Extract the (x, y) coordinate from the center of the cell holding the provided text.  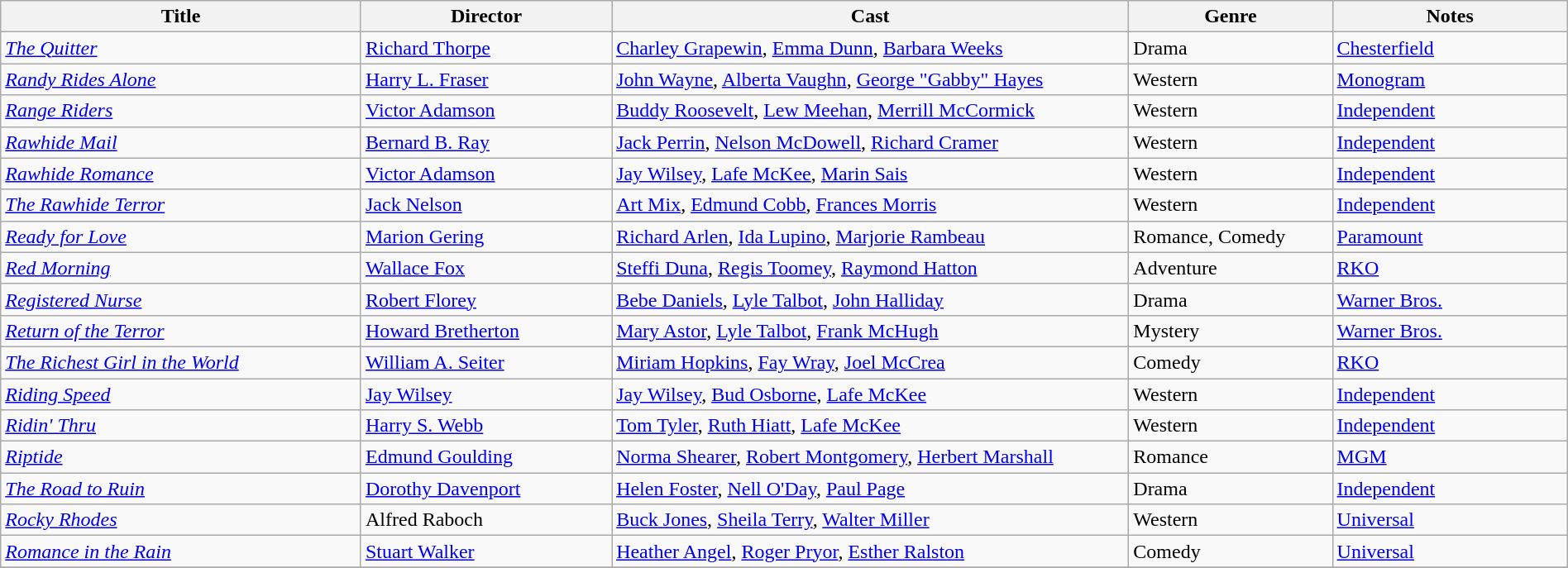
Jack Nelson (486, 205)
Jack Perrin, Nelson McDowell, Richard Cramer (870, 142)
Bernard B. Ray (486, 142)
Richard Thorpe (486, 48)
Helen Foster, Nell O'Day, Paul Page (870, 489)
Cast (870, 17)
Ridin' Thru (181, 426)
Adventure (1231, 268)
Red Morning (181, 268)
Tom Tyler, Ruth Hiatt, Lafe McKee (870, 426)
Title (181, 17)
Jay Wilsey, Bud Osborne, Lafe McKee (870, 394)
Edmund Goulding (486, 457)
Harry S. Webb (486, 426)
Robert Florey (486, 299)
Notes (1450, 17)
Jay Wilsey (486, 394)
Mary Astor, Lyle Talbot, Frank McHugh (870, 331)
The Road to Ruin (181, 489)
Heather Angel, Roger Pryor, Esther Ralston (870, 551)
Rawhide Romance (181, 174)
Stuart Walker (486, 551)
The Quitter (181, 48)
Buddy Roosevelt, Lew Meehan, Merrill McCormick (870, 111)
Paramount (1450, 236)
Chesterfield (1450, 48)
Howard Bretherton (486, 331)
MGM (1450, 457)
Randy Rides Alone (181, 79)
Norma Shearer, Robert Montgomery, Herbert Marshall (870, 457)
Riding Speed (181, 394)
Genre (1231, 17)
William A. Seiter (486, 362)
The Rawhide Terror (181, 205)
Steffi Duna, Regis Toomey, Raymond Hatton (870, 268)
The Richest Girl in the World (181, 362)
Romance in the Rain (181, 551)
Miriam Hopkins, Fay Wray, Joel McCrea (870, 362)
Rocky Rhodes (181, 520)
Registered Nurse (181, 299)
Director (486, 17)
Return of the Terror (181, 331)
Range Riders (181, 111)
Romance, Comedy (1231, 236)
Buck Jones, Sheila Terry, Walter Miller (870, 520)
Wallace Fox (486, 268)
Monogram (1450, 79)
Art Mix, Edmund Cobb, Frances Morris (870, 205)
Marion Gering (486, 236)
Dorothy Davenport (486, 489)
Richard Arlen, Ida Lupino, Marjorie Rambeau (870, 236)
Riptide (181, 457)
Harry L. Fraser (486, 79)
Rawhide Mail (181, 142)
Ready for Love (181, 236)
John Wayne, Alberta Vaughn, George "Gabby" Hayes (870, 79)
Mystery (1231, 331)
Alfred Raboch (486, 520)
Charley Grapewin, Emma Dunn, Barbara Weeks (870, 48)
Romance (1231, 457)
Jay Wilsey, Lafe McKee, Marin Sais (870, 174)
Bebe Daniels, Lyle Talbot, John Halliday (870, 299)
